Return the [x, y] coordinate for the center point of the cell that contains the specified text.  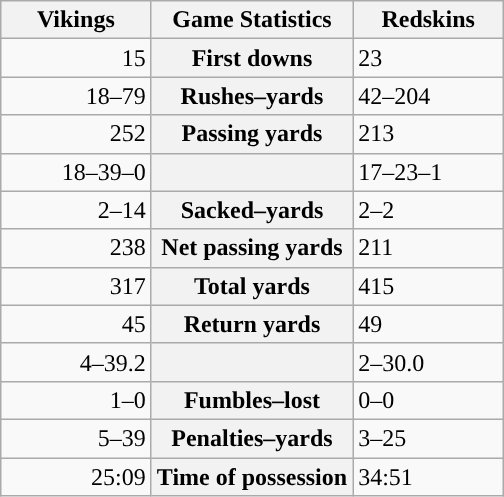
252 [76, 134]
3–25 [428, 438]
Return yards [252, 324]
Time of possession [252, 477]
1–0 [76, 400]
317 [76, 286]
5–39 [76, 438]
0–0 [428, 400]
Fumbles–lost [252, 400]
49 [428, 324]
Net passing yards [252, 248]
Sacked–yards [252, 210]
238 [76, 248]
17–23–1 [428, 172]
Vikings [76, 20]
213 [428, 134]
34:51 [428, 477]
4–39.2 [76, 362]
Rushes–yards [252, 96]
Penalties–yards [252, 438]
42–204 [428, 96]
Redskins [428, 20]
25:09 [76, 477]
18–39–0 [76, 172]
Total yards [252, 286]
211 [428, 248]
2–2 [428, 210]
23 [428, 58]
15 [76, 58]
45 [76, 324]
2–30.0 [428, 362]
2–14 [76, 210]
415 [428, 286]
Passing yards [252, 134]
First downs [252, 58]
Game Statistics [252, 20]
18–79 [76, 96]
